Pinpoint the cell where the given text exists, returning its [X, Y] midpoint coordinate. 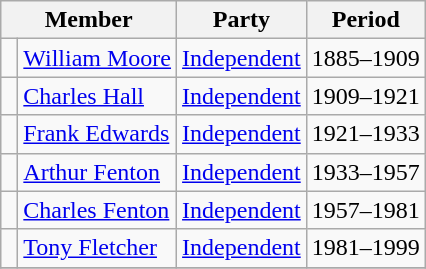
1909–1921 [366, 96]
Tony Fletcher [98, 248]
Period [366, 20]
William Moore [98, 58]
Party [242, 20]
Arthur Fenton [98, 172]
Charles Fenton [98, 210]
Frank Edwards [98, 134]
1921–1933 [366, 134]
1981–1999 [366, 248]
1933–1957 [366, 172]
1957–1981 [366, 210]
1885–1909 [366, 58]
Charles Hall [98, 96]
Member [89, 20]
